Search for the cell housing the specified text and yield its [X, Y] center coordinate. 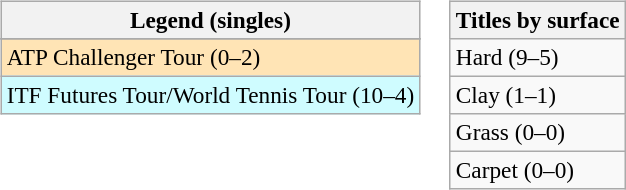
Clay (1–1) [538, 95]
Legend (singles) [210, 20]
Carpet (0–0) [538, 171]
Grass (0–0) [538, 133]
Titles by surface [538, 20]
Hard (9–5) [538, 57]
ATP Challenger Tour (0–2) [210, 57]
ITF Futures Tour/World Tennis Tour (10–4) [210, 95]
